Return the [x, y] coordinate for the center point of the cell that contains the specified text.  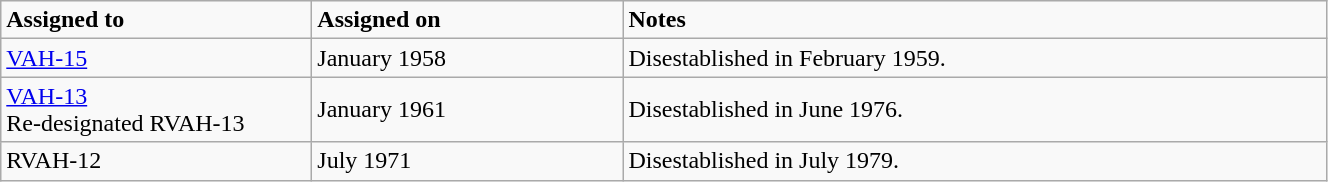
Assigned to [156, 20]
Assigned on [468, 20]
Notes [975, 20]
VAH-13Re-designated RVAH-13 [156, 110]
VAH-15 [156, 58]
January 1961 [468, 110]
Disestablished in July 1979. [975, 161]
July 1971 [468, 161]
RVAH-12 [156, 161]
Disestablished in February 1959. [975, 58]
January 1958 [468, 58]
Disestablished in June 1976. [975, 110]
